From the cell containing the given text, extract its center point as (X, Y) coordinate. 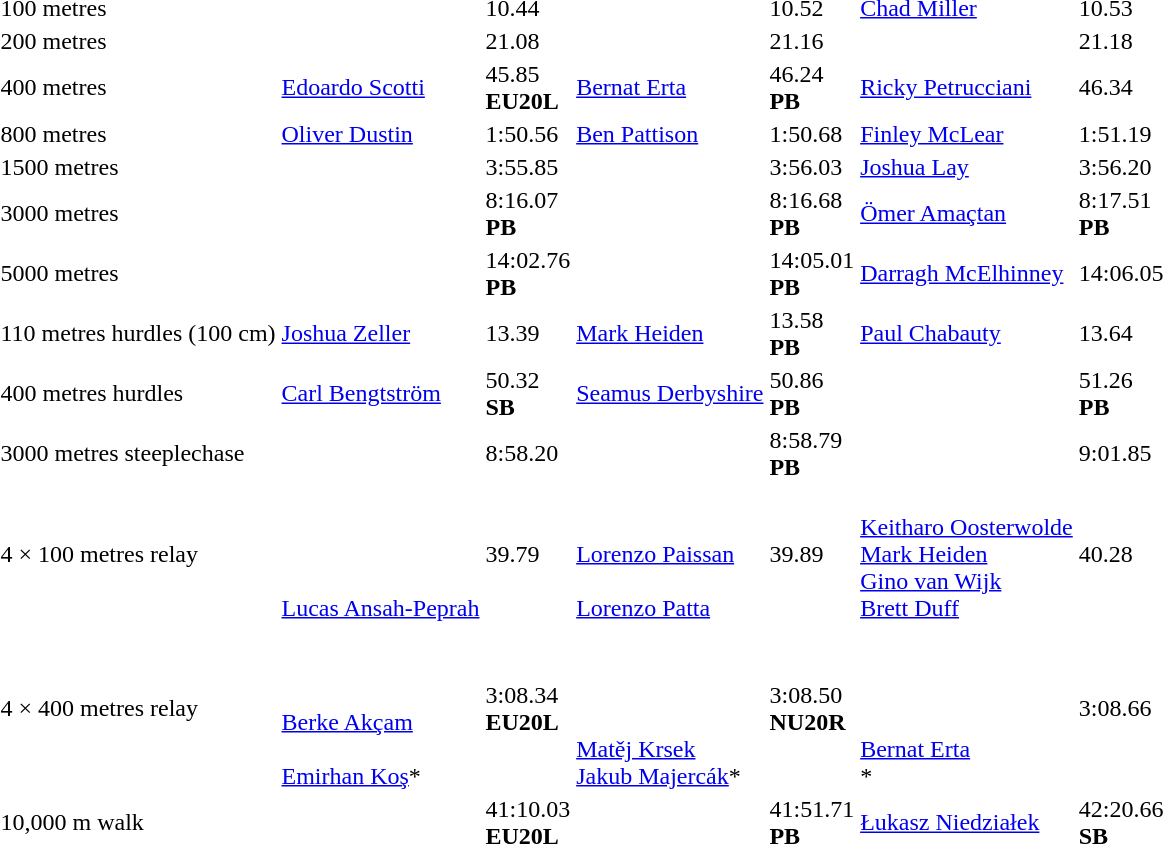
8:16.07PB (528, 214)
3:56.03 (812, 167)
50.32SB (528, 394)
Joshua Lay (967, 167)
Lucas Ansah-Peprah (380, 554)
Carl Bengtström (380, 394)
1:50.56 (528, 134)
Mark Heiden (670, 334)
Bernat Erta* (967, 708)
46.24PB (812, 88)
8:16.68PB (812, 214)
1:50.68 (812, 134)
Keitharo OosterwoldeMark HeidenGino van WijkBrett Duff (967, 554)
3:55.85 (528, 167)
Joshua Zeller (380, 334)
Paul Chabauty (967, 334)
Bernat Erta (670, 88)
Seamus Derbyshire (670, 394)
8:58.20 (528, 454)
21.08 (528, 41)
Matěj KrsekJakub Majercák* (670, 708)
Edoardo Scotti (380, 88)
3:08.34EU20L (528, 708)
Ben Pattison (670, 134)
Ömer Amaçtan (967, 214)
21.16 (812, 41)
Berke AkçamEmirhan Koş* (380, 708)
13.39 (528, 334)
3:08.50NU20R (812, 708)
14:05.01PB (812, 274)
45.85EU20L (528, 88)
39.79 (528, 554)
14:02.76PB (528, 274)
8:58.79PB (812, 454)
Lorenzo PaissanLorenzo Patta (670, 554)
Ricky Petrucciani (967, 88)
Darragh McElhinney (967, 274)
Finley McLear (967, 134)
50.86PB (812, 394)
13.58PB (812, 334)
Oliver Dustin (380, 134)
39.89 (812, 554)
